Output the [x, y] coordinate of the center of the cell containing the given text.  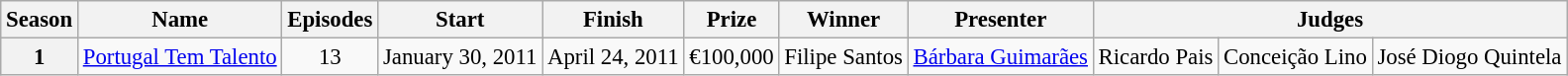
January 30, 2011 [460, 57]
April 24, 2011 [614, 57]
13 [331, 57]
Portugal Tem Talento [180, 57]
Ricardo Pais [1155, 57]
Season [40, 20]
Finish [614, 20]
Name [180, 20]
Judges [1329, 20]
Winner [843, 20]
Filipe Santos [843, 57]
Start [460, 20]
Prize [732, 20]
José Diogo Quintela [1469, 57]
Episodes [331, 20]
Presenter [1000, 20]
€100,000 [732, 57]
1 [40, 57]
Bárbara Guimarães [1000, 57]
Conceição Lino [1295, 57]
